Locate the cell with the specified text and output its [x, y] center coordinate. 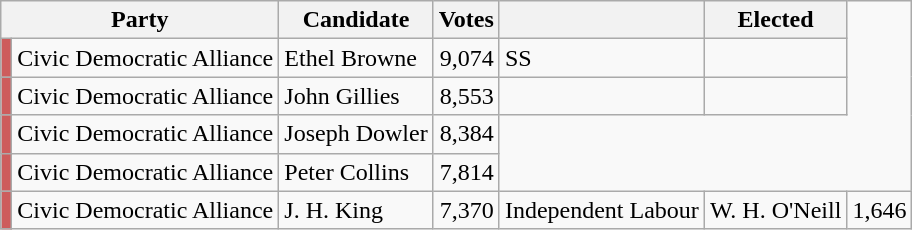
7,370 [466, 210]
1,646 [880, 210]
8,384 [466, 134]
J. H. King [356, 210]
Votes [466, 20]
John Gillies [356, 96]
W. H. O'Neill [775, 210]
9,074 [466, 58]
Independent Labour [602, 210]
Candidate [356, 20]
Elected [775, 20]
Joseph Dowler [356, 134]
Peter Collins [356, 172]
Party [140, 20]
7,814 [466, 172]
Ethel Browne [356, 58]
SS [602, 58]
8,553 [466, 96]
